Extract the [x, y] coordinate from the center of the cell holding the provided text.  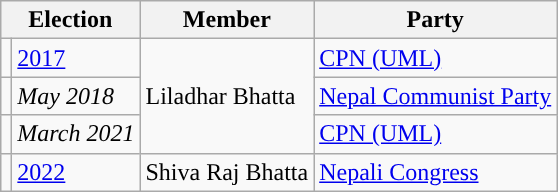
Shiva Raj Bhatta [227, 172]
Nepali Congress [436, 172]
March 2021 [76, 134]
Election [70, 20]
2017 [76, 58]
Liladhar Bhatta [227, 96]
Party [436, 20]
2022 [76, 172]
Member [227, 20]
Nepal Communist Party [436, 96]
May 2018 [76, 96]
